Detect which cell encompasses the target text, then output its [X, Y] center coordinate. 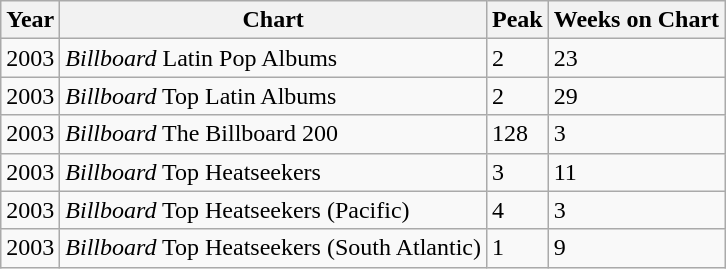
11 [636, 172]
Peak [517, 20]
Billboard Top Latin Albums [274, 96]
Billboard Top Heatseekers (South Atlantic) [274, 248]
4 [517, 210]
Weeks on Chart [636, 20]
Chart [274, 20]
Billboard Top Heatseekers (Pacific) [274, 210]
Billboard Latin Pop Albums [274, 58]
Year [30, 20]
Billboard Top Heatseekers [274, 172]
29 [636, 96]
128 [517, 134]
1 [517, 248]
9 [636, 248]
Billboard The Billboard 200 [274, 134]
23 [636, 58]
